Find where the given text appears and provide that cell's center as (X, Y) coordinate. 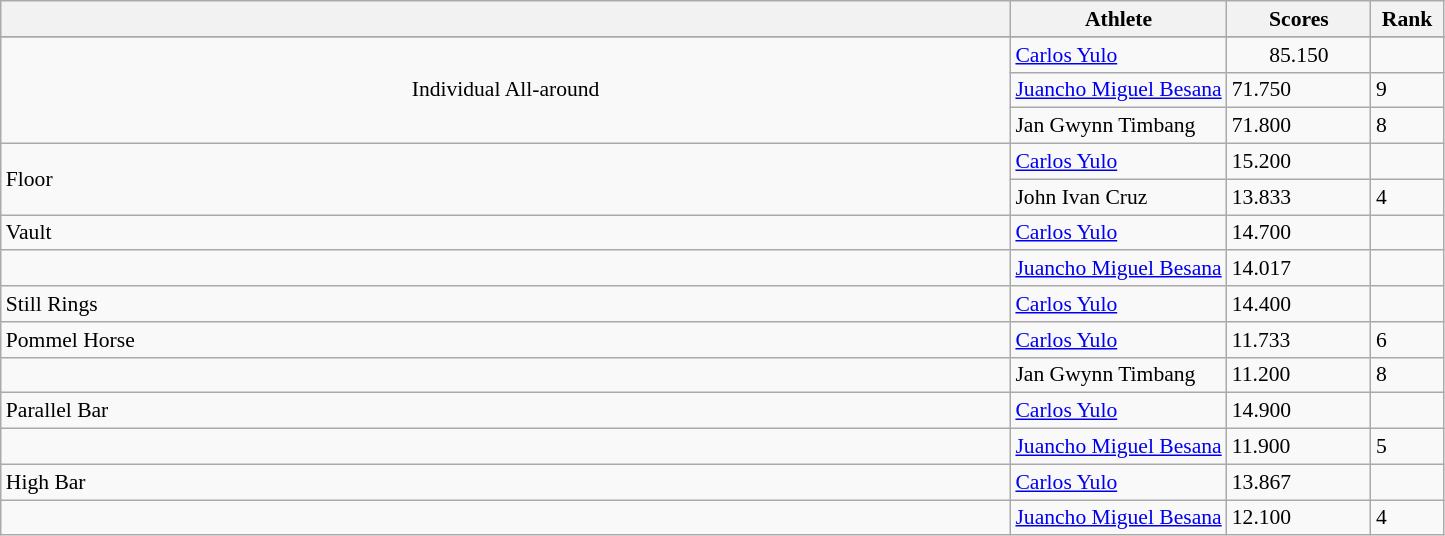
71.750 (1299, 90)
Still Rings (506, 304)
15.200 (1299, 162)
Athlete (1118, 19)
14.700 (1299, 233)
12.100 (1299, 518)
14.017 (1299, 269)
Scores (1299, 19)
14.400 (1299, 304)
13.867 (1299, 482)
Parallel Bar (506, 411)
6 (1407, 340)
11.733 (1299, 340)
11.200 (1299, 375)
Pommel Horse (506, 340)
Floor (506, 180)
9 (1407, 90)
14.900 (1299, 411)
5 (1407, 447)
13.833 (1299, 197)
Vault (506, 233)
John Ivan Cruz (1118, 197)
Rank (1407, 19)
11.900 (1299, 447)
High Bar (506, 482)
85.150 (1299, 55)
71.800 (1299, 126)
Individual All-around (506, 90)
